Provide the [X, Y] coordinate of the cell's center where the given text is located.  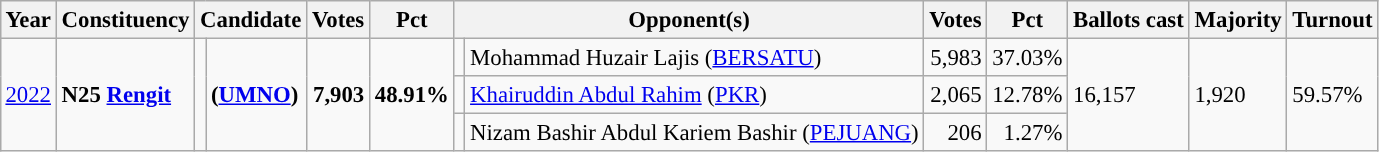
Year [28, 20]
Ballots cast [1128, 20]
48.91% [412, 94]
1,920 [1238, 94]
16,157 [1128, 94]
Nizam Bashir Abdul Kariem Bashir (PEJUANG) [694, 133]
Candidate [251, 20]
2,065 [956, 95]
Constituency [125, 20]
Turnout [1332, 20]
12.78% [1028, 95]
5,983 [956, 57]
37.03% [1028, 57]
N25 Rengit [125, 94]
Mohammad Huzair Lajis (BERSATU) [694, 57]
Khairuddin Abdul Rahim (PKR) [694, 95]
206 [956, 133]
2022 [28, 94]
59.57% [1332, 94]
7,903 [338, 94]
(UMNO) [256, 94]
Majority [1238, 20]
1.27% [1028, 133]
Opponent(s) [689, 20]
